Scan for the cell matching the given text and deliver its [x, y] coordinate at center. 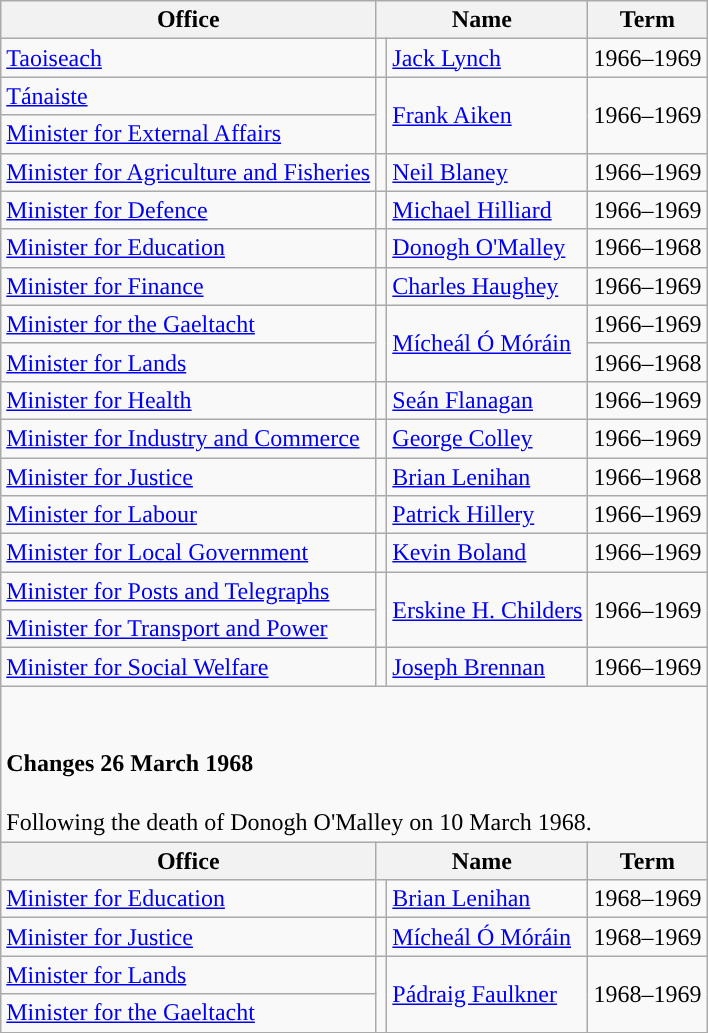
Minister for Finance [188, 286]
Taoiseach [188, 58]
Pádraig Faulkner [488, 994]
George Colley [488, 438]
Seán Flanagan [488, 400]
Charles Haughey [488, 286]
Minister for Industry and Commerce [188, 438]
Minister for Health [188, 400]
Minister for Posts and Telegraphs [188, 591]
Minister for External Affairs [188, 134]
Tánaiste [188, 96]
Minister for Defence [188, 210]
Patrick Hillery [488, 515]
Minister for Transport and Power [188, 629]
Changes 26 March 1968Following the death of Donogh O'Malley on 10 March 1968. [354, 764]
Minister for Labour [188, 515]
Minister for Social Welfare [188, 667]
Neil Blaney [488, 172]
Joseph Brennan [488, 667]
Jack Lynch [488, 58]
Minister for Agriculture and Fisheries [188, 172]
Michael Hilliard [488, 210]
Kevin Boland [488, 553]
Erskine H. Childers [488, 610]
Minister for Local Government [188, 553]
Frank Aiken [488, 115]
Donogh O'Malley [488, 248]
